Identify which cell holds the provided text, then report its (X, Y) central coordinate. 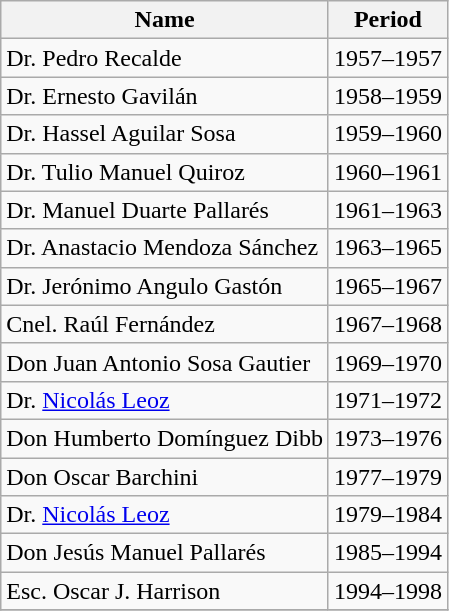
Dr. Manuel Duarte Pallarés (165, 210)
Esc. Oscar J. Harrison (165, 591)
1973–1976 (388, 438)
1960–1961 (388, 172)
1977–1979 (388, 477)
1969–1970 (388, 362)
Dr. Jerónimo Angulo Gastón (165, 286)
Don Oscar Barchini (165, 477)
1979–1984 (388, 515)
Don Jesús Manuel Pallarés (165, 553)
1985–1994 (388, 553)
Dr. Pedro Recalde (165, 58)
1965–1967 (388, 286)
Name (165, 20)
1961–1963 (388, 210)
Don Juan Antonio Sosa Gautier (165, 362)
Cnel. Raúl Fernández (165, 324)
1957–1957 (388, 58)
Dr. Ernesto Gavilán (165, 96)
1959–1960 (388, 134)
Dr. Anastacio Mendoza Sánchez (165, 248)
1967–1968 (388, 324)
1971–1972 (388, 400)
1994–1998 (388, 591)
1963–1965 (388, 248)
Period (388, 20)
Dr. Hassel Aguilar Sosa (165, 134)
1958–1959 (388, 96)
Dr. Tulio Manuel Quiroz (165, 172)
Don Humberto Domínguez Dibb (165, 438)
